Output the [x, y] coordinate of the center of the cell containing the given text.  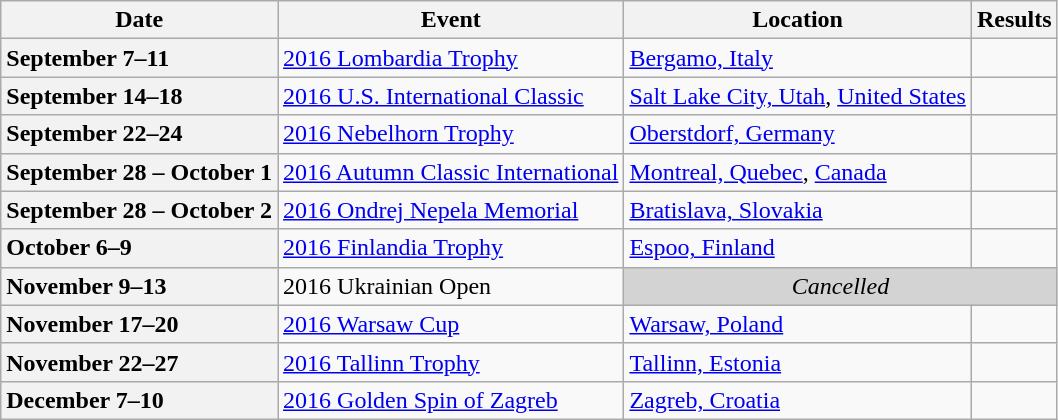
Montreal, Quebec, Canada [798, 172]
October 6–9 [140, 248]
December 7–10 [140, 400]
September 22–24 [140, 134]
Tallinn, Estonia [798, 362]
November 9–13 [140, 286]
Cancelled [840, 286]
Salt Lake City, Utah, United States [798, 96]
2016 Ondrej Nepela Memorial [451, 210]
Oberstdorf, Germany [798, 134]
Bratislava, Slovakia [798, 210]
2016 Nebelhorn Trophy [451, 134]
2016 Finlandia Trophy [451, 248]
2016 Autumn Classic International [451, 172]
Results [1014, 20]
2016 Ukrainian Open [451, 286]
September 28 – October 2 [140, 210]
2016 U.S. International Classic [451, 96]
September 14–18 [140, 96]
Zagreb, Croatia [798, 400]
Event [451, 20]
November 17–20 [140, 324]
September 28 – October 1 [140, 172]
2016 Tallinn Trophy [451, 362]
November 22–27 [140, 362]
2016 Lombardia Trophy [451, 58]
Date [140, 20]
Location [798, 20]
2016 Warsaw Cup [451, 324]
Warsaw, Poland [798, 324]
Espoo, Finland [798, 248]
Bergamo, Italy [798, 58]
2016 Golden Spin of Zagreb [451, 400]
September 7–11 [140, 58]
